Locate the cell with the specified text and output its [X, Y] center coordinate. 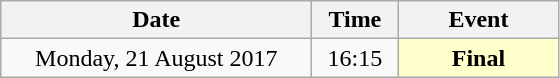
Event [478, 20]
Monday, 21 August 2017 [156, 58]
Time [355, 20]
Date [156, 20]
16:15 [355, 58]
Final [478, 58]
